Search for the cell housing the specified text and yield its [x, y] center coordinate. 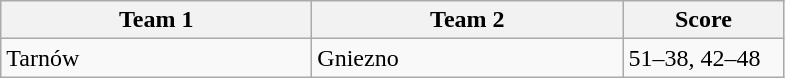
Team 1 [156, 20]
Team 2 [468, 20]
51–38, 42–48 [704, 58]
Gniezno [468, 58]
Tarnów [156, 58]
Score [704, 20]
